Locate the cell with the specified text and output its (x, y) center coordinate. 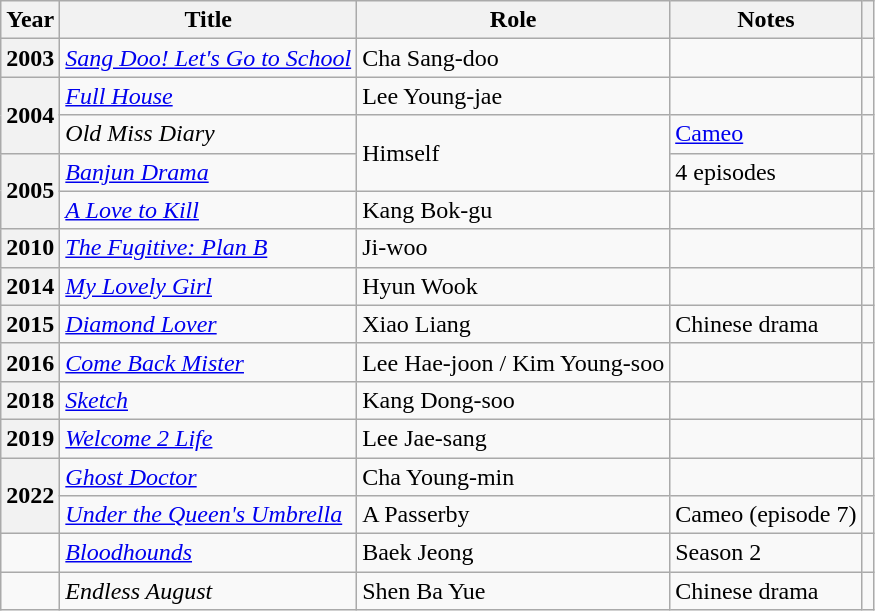
Lee Young-jae (514, 96)
Kang Bok-gu (514, 210)
Cameo (episode 7) (766, 515)
Banjun Drama (208, 172)
Sketch (208, 400)
Kang Dong-soo (514, 400)
Welcome 2 Life (208, 438)
2016 (30, 362)
Under the Queen's Umbrella (208, 515)
Endless August (208, 591)
Season 2 (766, 553)
Year (30, 20)
Cameo (766, 134)
Cha Sang-doo (514, 58)
Role (514, 20)
Baek Jeong (514, 553)
2003 (30, 58)
Come Back Mister (208, 362)
2010 (30, 248)
Sang Doo! Let's Go to School (208, 58)
A Love to Kill (208, 210)
Himself (514, 153)
2019 (30, 438)
2014 (30, 286)
2015 (30, 324)
2022 (30, 496)
Hyun Wook (514, 286)
Lee Hae-joon / Kim Young-soo (514, 362)
2004 (30, 115)
2005 (30, 191)
Xiao Liang (514, 324)
Shen Ba Yue (514, 591)
Ghost Doctor (208, 477)
Full House (208, 96)
Title (208, 20)
Diamond Lover (208, 324)
The Fugitive: Plan B (208, 248)
Ji-woo (514, 248)
My Lovely Girl (208, 286)
4 episodes (766, 172)
Cha Young-min (514, 477)
Old Miss Diary (208, 134)
2018 (30, 400)
Bloodhounds (208, 553)
A Passerby (514, 515)
Lee Jae-sang (514, 438)
Notes (766, 20)
